Return the [x, y] coordinate for the center point of the cell that contains the specified text.  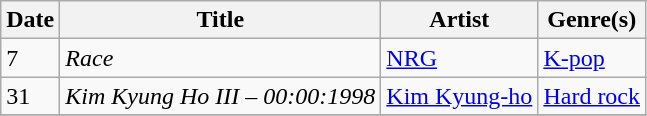
Race [220, 58]
Kim Kyung Ho III – 00:00:1998 [220, 96]
K-pop [592, 58]
Kim Kyung-ho [460, 96]
7 [30, 58]
Date [30, 20]
Artist [460, 20]
Genre(s) [592, 20]
Hard rock [592, 96]
Title [220, 20]
31 [30, 96]
NRG [460, 58]
